Extract the (x, y) coordinate from the center of the cell holding the provided text.  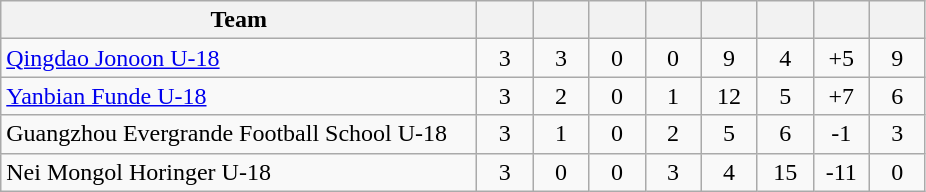
Qingdao Jonoon U-18 (239, 58)
15 (785, 172)
-11 (841, 172)
+7 (841, 96)
Guangzhou Evergrande Football School U-18 (239, 134)
Team (239, 20)
12 (729, 96)
+5 (841, 58)
-1 (841, 134)
Nei Mongol Horinger U-18 (239, 172)
Yanbian Funde U-18 (239, 96)
